Find where the given text appears and provide that cell's center as [X, Y] coordinate. 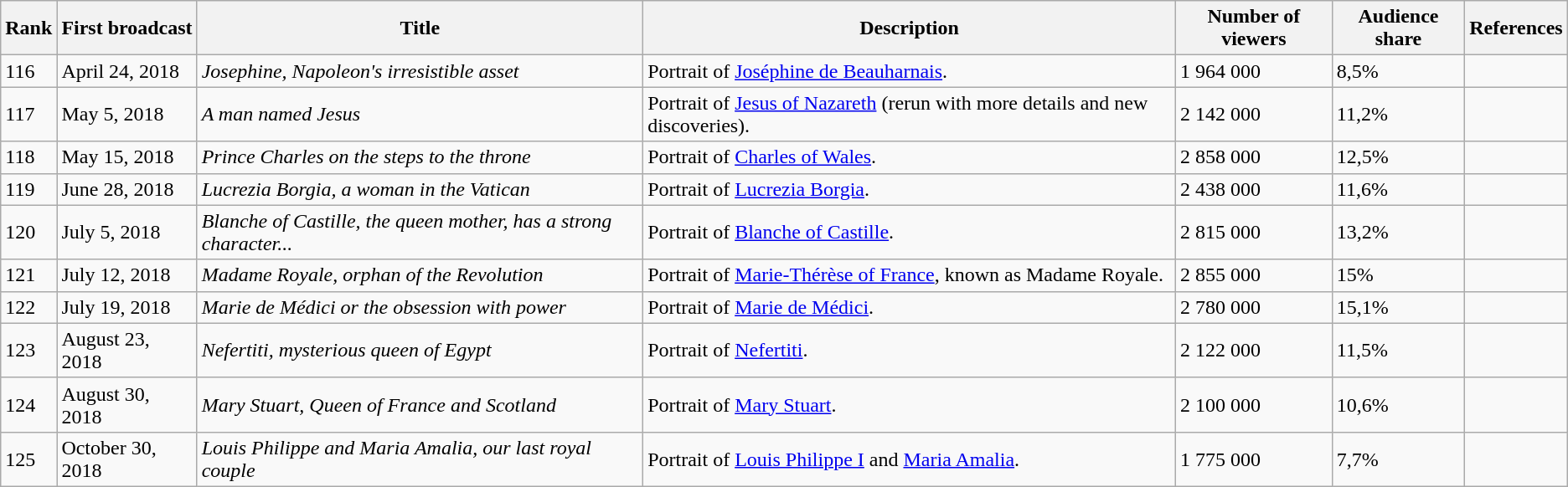
2 438 000 [1253, 189]
8,5% [1398, 71]
April 24, 2018 [127, 71]
1 964 000 [1253, 71]
7,7% [1398, 459]
11,2% [1398, 114]
12,5% [1398, 157]
Portrait of Lucrezia Borgia. [910, 189]
Portrait of Charles of Wales. [910, 157]
Portrait of Louis Philippe I and Maria Amalia. [910, 459]
May 15, 2018 [127, 157]
Louis Philippe and Maria Amalia, our last royal couple [420, 459]
118 [28, 157]
10,6% [1398, 405]
July 5, 2018 [127, 233]
123 [28, 350]
July 12, 2018 [127, 275]
2 815 000 [1253, 233]
15,1% [1398, 307]
Portrait of Blanche of Castille. [910, 233]
2 858 000 [1253, 157]
Portrait of Marie-Thérèse of France, known as Madame Royale. [910, 275]
119 [28, 189]
11,6% [1398, 189]
July 19, 2018 [127, 307]
2 855 000 [1253, 275]
11,5% [1398, 350]
Title [420, 28]
Rank [28, 28]
Number of viewers [1253, 28]
Portrait of Mary Stuart. [910, 405]
Portrait of Jesus of Nazareth (rerun with more details and new discoveries). [910, 114]
Lucrezia Borgia, a woman in the Vatican [420, 189]
Portrait of Marie de Médici. [910, 307]
Audience share [1398, 28]
2 142 000 [1253, 114]
Josephine, Napoleon's irresistible asset [420, 71]
Portrait of Joséphine de Beauharnais. [910, 71]
15% [1398, 275]
Blanche of Castille, the queen mother, has a strong character... [420, 233]
2 122 000 [1253, 350]
August 23, 2018 [127, 350]
125 [28, 459]
Portrait of Nefertiti. [910, 350]
13,2% [1398, 233]
Description [910, 28]
A man named Jesus [420, 114]
1 775 000 [1253, 459]
117 [28, 114]
121 [28, 275]
2 780 000 [1253, 307]
124 [28, 405]
Nefertiti, mysterious queen of Egypt [420, 350]
References [1516, 28]
August 30, 2018 [127, 405]
Prince Charles on the steps to the throne [420, 157]
May 5, 2018 [127, 114]
116 [28, 71]
2 100 000 [1253, 405]
First broadcast [127, 28]
122 [28, 307]
Mary Stuart, Queen of France and Scotland [420, 405]
October 30, 2018 [127, 459]
120 [28, 233]
Marie de Médici or the obsession with power [420, 307]
Madame Royale, orphan of the Revolution [420, 275]
June 28, 2018 [127, 189]
